Pinpoint the cell where the given text exists, returning its (X, Y) midpoint coordinate. 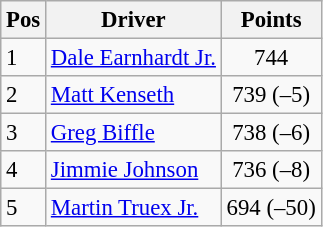
4 (24, 170)
736 (–8) (271, 170)
739 (–5) (271, 95)
Matt Kenseth (134, 95)
Greg Biffle (134, 133)
Pos (24, 20)
744 (271, 58)
Martin Truex Jr. (134, 208)
1 (24, 58)
Dale Earnhardt Jr. (134, 58)
738 (–6) (271, 133)
5 (24, 208)
3 (24, 133)
Points (271, 20)
2 (24, 95)
694 (–50) (271, 208)
Driver (134, 20)
Jimmie Johnson (134, 170)
